Scan for the cell matching the given text and deliver its (x, y) coordinate at center. 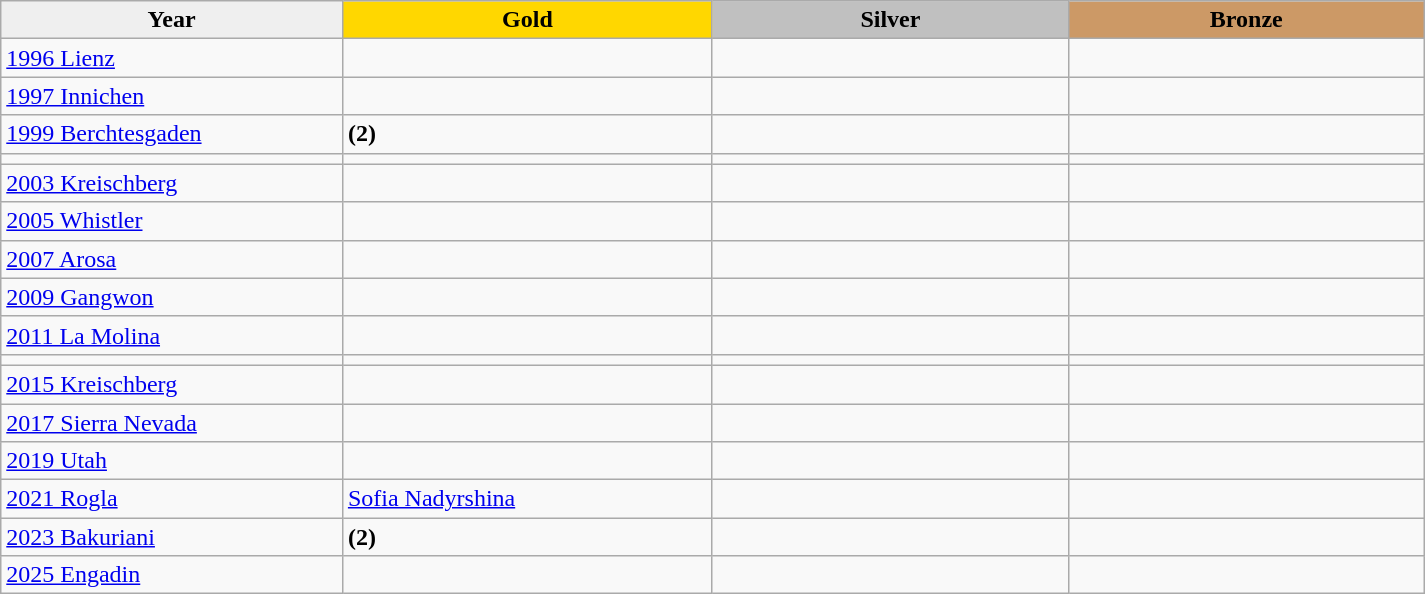
Year (172, 20)
1999 Berchtesgaden (172, 134)
2011 La Molina (172, 335)
2025 Engadin (172, 575)
2021 Rogla (172, 499)
Gold (527, 20)
2015 Kreischberg (172, 384)
1997 Innichen (172, 96)
2023 Bakuriani (172, 537)
2017 Sierra Nevada (172, 423)
2005 Whistler (172, 221)
Sofia Nadyrshina (527, 499)
2009 Gangwon (172, 297)
1996 Lienz (172, 58)
2007 Arosa (172, 259)
2003 Kreischberg (172, 183)
Silver (890, 20)
Bronze (1246, 20)
2019 Utah (172, 461)
